Find where the given text appears and provide that cell's center as (x, y) coordinate. 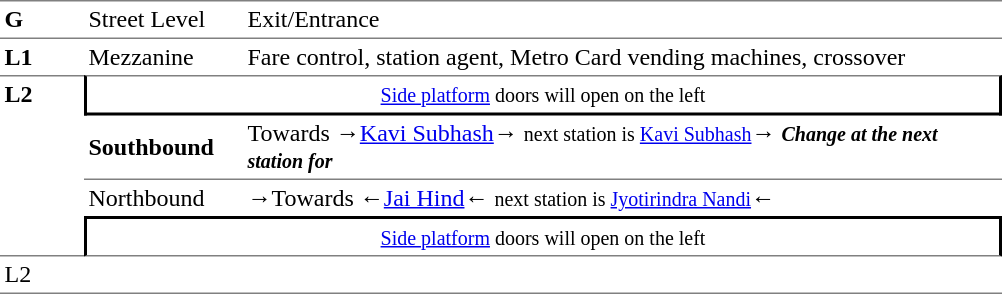
→Towards ←Jai Hind← next station is Jyotirindra Nandi← (622, 198)
L1 (42, 57)
Towards →Kavi Subhash→ next station is Kavi Subhash→ Change at the next station for (622, 148)
Exit/Entrance (622, 20)
Fare control, station agent, Metro Card vending machines, crossover (622, 57)
G (42, 20)
Street Level (164, 20)
Northbound (164, 198)
Mezzanine (164, 57)
Southbound (164, 148)
